From the cell containing the given text, extract its center point as [x, y] coordinate. 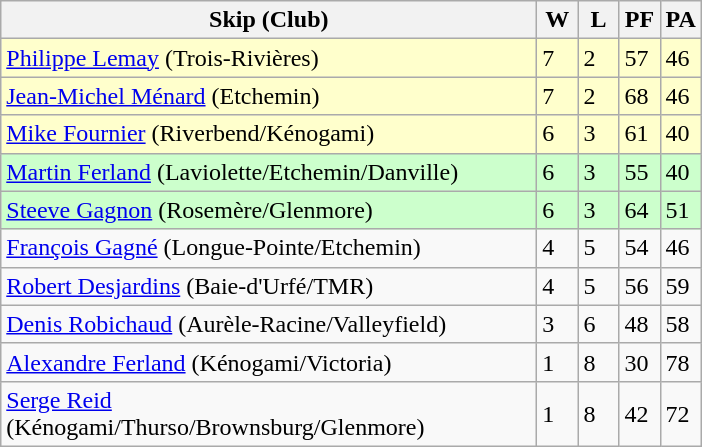
61 [640, 134]
56 [640, 286]
Alexandre Ferland (Kénogami/Victoria) [269, 362]
Steeve Gagnon (Rosemère/Glenmore) [269, 210]
78 [680, 362]
51 [680, 210]
PA [680, 20]
François Gagné (Longue-Pointe/Etchemin) [269, 248]
64 [640, 210]
Denis Robichaud (Aurèle-Racine/Valleyfield) [269, 324]
42 [640, 414]
Mike Fournier (Riverbend/Kénogami) [269, 134]
57 [640, 58]
Skip (Club) [269, 20]
Martin Ferland (Laviolette/Etchemin/Danville) [269, 172]
PF [640, 20]
Serge Reid (Kénogami/Thurso/Brownsburg/Glenmore) [269, 414]
Philippe Lemay (Trois-Rivières) [269, 58]
L [598, 20]
58 [680, 324]
55 [640, 172]
54 [640, 248]
59 [680, 286]
W [558, 20]
48 [640, 324]
68 [640, 96]
72 [680, 414]
30 [640, 362]
Jean-Michel Ménard (Etchemin) [269, 96]
Robert Desjardins (Baie-d'Urfé/TMR) [269, 286]
